Identify which cell holds the provided text, then report its [X, Y] central coordinate. 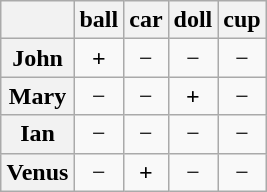
cup [242, 20]
Mary [38, 96]
doll [193, 20]
ball [99, 20]
car [146, 20]
Venus [38, 172]
John [38, 58]
Ian [38, 134]
